Provide the [X, Y] coordinate of the cell's center where the given text is located.  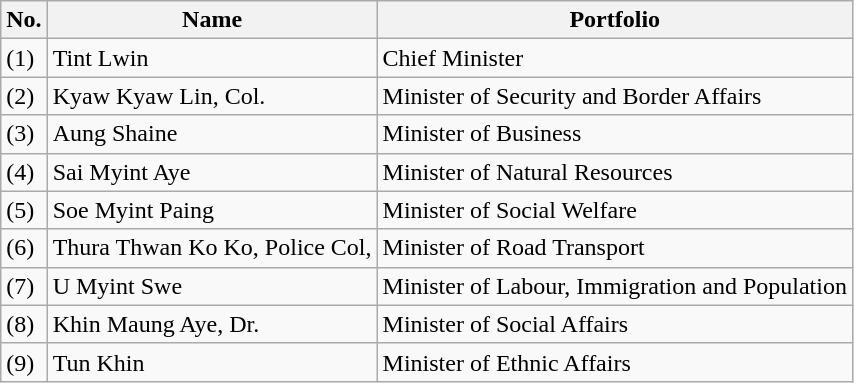
Thura Thwan Ko Ko, Police Col, [212, 248]
Portfolio [614, 20]
Khin Maung Aye, Dr. [212, 324]
Minister of Road Transport [614, 248]
Name [212, 20]
Minister of Ethnic Affairs [614, 362]
Chief Minister [614, 58]
Minister of Labour, Immigration and Population [614, 286]
(6) [24, 248]
Minister of Business [614, 134]
Minister of Social Welfare [614, 210]
(3) [24, 134]
(9) [24, 362]
Soe Myint Paing [212, 210]
Minister of Security and Border Affairs [614, 96]
Kyaw Kyaw Lin, Col. [212, 96]
(1) [24, 58]
Tun Khin [212, 362]
Minister of Social Affairs [614, 324]
(8) [24, 324]
Sai Myint Aye [212, 172]
U Myint Swe [212, 286]
Minister of Natural Resources [614, 172]
Aung Shaine [212, 134]
Tint Lwin [212, 58]
(4) [24, 172]
(5) [24, 210]
(2) [24, 96]
No. [24, 20]
(7) [24, 286]
